Search for the cell housing the specified text and yield its [x, y] center coordinate. 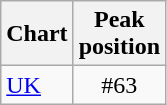
UK [37, 85]
Chart [37, 34]
#63 [119, 85]
Peakposition [119, 34]
